Pinpoint the cell where the given text exists, returning its [X, Y] midpoint coordinate. 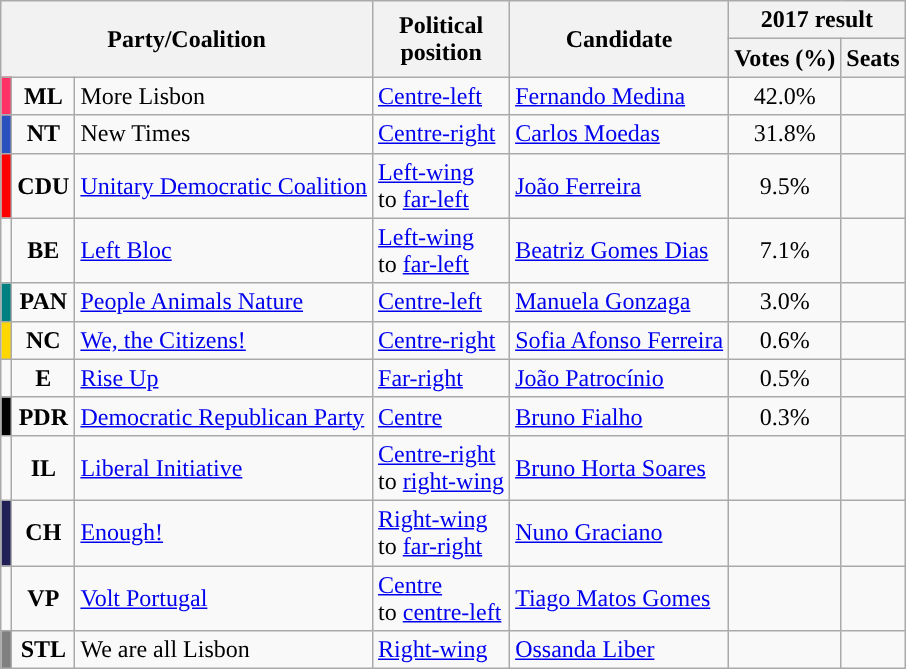
Enough! [224, 532]
3.0% [785, 302]
PDR [44, 416]
42.0% [785, 96]
Tiago Matos Gomes [620, 598]
PAN [44, 302]
Carlos Moedas [620, 134]
People Animals Nature [224, 302]
Bruno Horta Soares [620, 468]
Bruno Fialho [620, 416]
STL [44, 650]
31.8% [785, 134]
NT [44, 134]
Far-right [442, 378]
Sofia Afonso Ferreira [620, 340]
BE [44, 250]
Politicalposition [442, 39]
Beatriz Gomes Dias [620, 250]
Nuno Graciano [620, 532]
Right-wingto far-right [442, 532]
João Ferreira [620, 186]
Votes (%) [785, 58]
CH [44, 532]
ML [44, 96]
0.5% [785, 378]
Party/Coalition [187, 39]
We, the Citizens! [224, 340]
2017 result [818, 20]
9.5% [785, 186]
CDU [44, 186]
Liberal Initiative [224, 468]
Volt Portugal [224, 598]
Centre to centre-left [442, 598]
New Times [224, 134]
Democratic Republican Party [224, 416]
Rise Up [224, 378]
Unitary Democratic Coalition [224, 186]
João Patrocínio [620, 378]
Ossanda Liber [620, 650]
Seats [873, 58]
Centre-right to right-wing [442, 468]
IL [44, 468]
Candidate [620, 39]
Right-wing [442, 650]
0.3% [785, 416]
Fernando Medina [620, 96]
E [44, 378]
Manuela Gonzaga [620, 302]
7.1% [785, 250]
We are all Lisbon [224, 650]
More Lisbon [224, 96]
NC [44, 340]
VP [44, 598]
Centre [442, 416]
0.6% [785, 340]
Left Bloc [224, 250]
